Scan for the cell matching the given text and deliver its (x, y) coordinate at center. 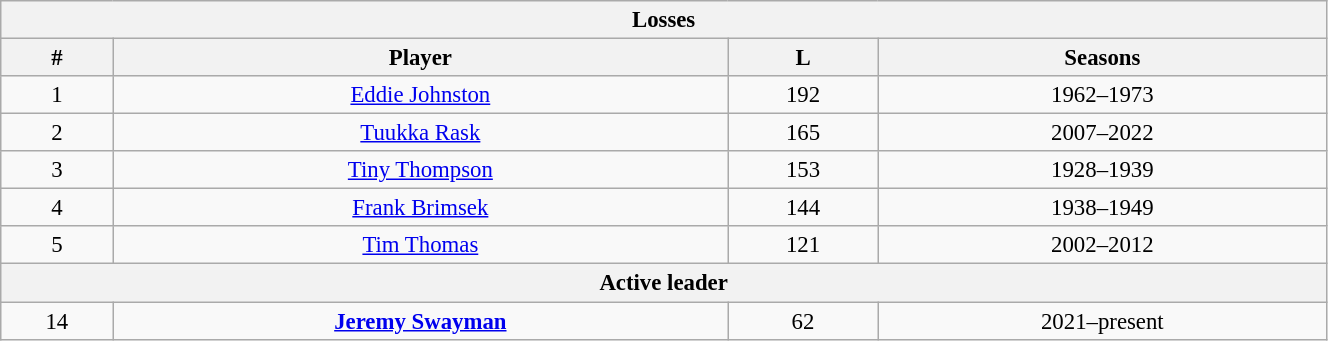
Losses (664, 20)
Seasons (1102, 58)
165 (803, 133)
153 (803, 170)
2 (57, 133)
5 (57, 245)
Tiny Thompson (420, 170)
192 (803, 95)
14 (57, 321)
Eddie Johnston (420, 95)
121 (803, 245)
Jeremy Swayman (420, 321)
4 (57, 208)
# (57, 58)
3 (57, 170)
Frank Brimsek (420, 208)
1 (57, 95)
Tim Thomas (420, 245)
Active leader (664, 283)
1928–1939 (1102, 170)
Tuukka Rask (420, 133)
1962–1973 (1102, 95)
L (803, 58)
62 (803, 321)
1938–1949 (1102, 208)
2021–present (1102, 321)
144 (803, 208)
2002–2012 (1102, 245)
Player (420, 58)
2007–2022 (1102, 133)
